Capture the cell that displays the provided text and extract its (x, y) central coordinate. 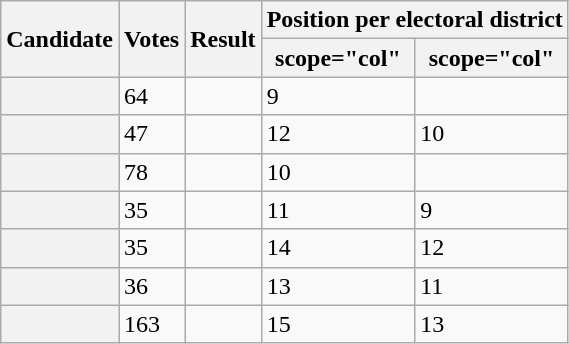
15 (338, 324)
163 (151, 324)
64 (151, 96)
Votes (151, 39)
Position per electoral district (414, 20)
47 (151, 134)
Candidate (60, 39)
14 (338, 248)
36 (151, 286)
78 (151, 172)
Result (223, 39)
